From the cell containing the given text, extract its center point as (X, Y) coordinate. 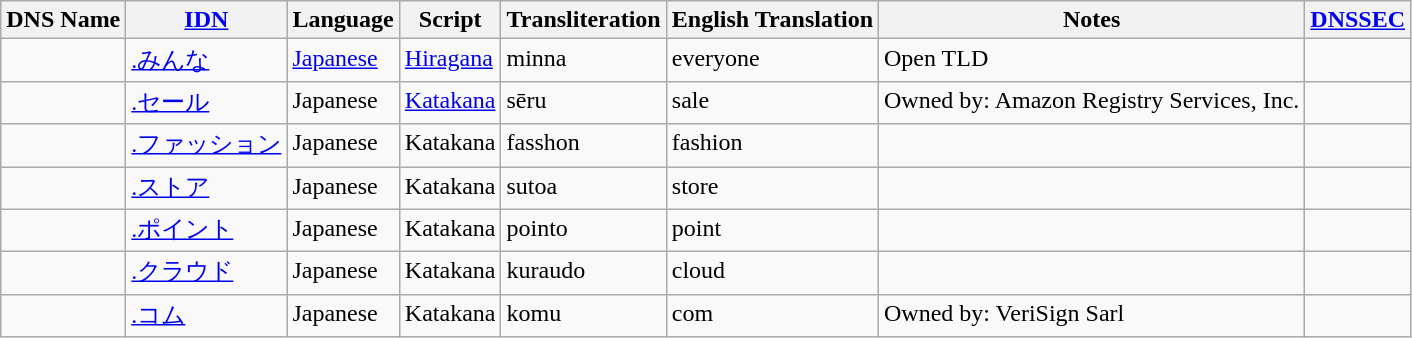
fasshon (584, 146)
com (772, 316)
sutoa (584, 188)
Language (343, 20)
sēru (584, 102)
kuraudo (584, 274)
komu (584, 316)
Owned by: Amazon Registry Services, Inc. (1092, 102)
DNSSEC (1358, 20)
sale (772, 102)
point (772, 230)
Notes (1092, 20)
cloud (772, 274)
Script (450, 20)
.ポイント (206, 230)
.コム (206, 316)
Open TLD (1092, 60)
minna (584, 60)
English Translation (772, 20)
Transliteration (584, 20)
.セール (206, 102)
IDN (206, 20)
pointo (584, 230)
.ファッション (206, 146)
fashion (772, 146)
DNS Name (64, 20)
Owned by: VeriSign Sarl (1092, 316)
Hiragana (450, 60)
everyone (772, 60)
.みんな (206, 60)
store (772, 188)
.クラウド (206, 274)
.ストア (206, 188)
